Pinpoint the cell where the given text exists, returning its (X, Y) midpoint coordinate. 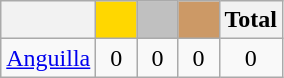
Anguilla (48, 58)
Total (251, 20)
